Find where the given text appears and provide that cell's center as [X, Y] coordinate. 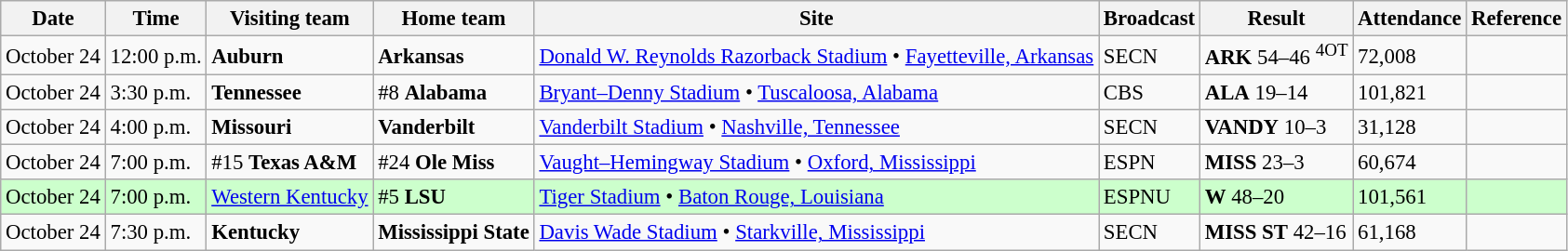
#8 Alabama [454, 93]
CBS [1148, 93]
4:00 p.m. [156, 127]
Tiger Stadium • Baton Rouge, Louisiana [816, 198]
101,561 [1410, 198]
Time [156, 19]
ESPN [1148, 163]
#15 Texas A&M [290, 163]
101,821 [1410, 93]
Broadcast [1148, 19]
Davis Wade Stadium • Starkville, Mississippi [816, 232]
MISS 23–3 [1276, 163]
Attendance [1410, 19]
31,128 [1410, 127]
Date [53, 19]
61,168 [1410, 232]
Home team [454, 19]
Vanderbilt [454, 127]
MISS ST 42–16 [1276, 232]
ALA 19–14 [1276, 93]
Arkansas [454, 56]
#5 LSU [454, 198]
Vanderbilt Stadium • Nashville, Tennessee [816, 127]
Auburn [290, 56]
Site [816, 19]
Bryant–Denny Stadium • Tuscaloosa, Alabama [816, 93]
Mississippi State [454, 232]
W 48–20 [1276, 198]
Vaught–Hemingway Stadium • Oxford, Mississippi [816, 163]
Tennessee [290, 93]
VANDY 10–3 [1276, 127]
Missouri [290, 127]
3:30 p.m. [156, 93]
Kentucky [290, 232]
Result [1276, 19]
Reference [1517, 19]
Donald W. Reynolds Razorback Stadium • Fayetteville, Arkansas [816, 56]
ARK 54–46 4OT [1276, 56]
12:00 p.m. [156, 56]
60,674 [1410, 163]
7:30 p.m. [156, 232]
Western Kentucky [290, 198]
72,008 [1410, 56]
ESPNU [1148, 198]
Visiting team [290, 19]
#24 Ole Miss [454, 163]
